Pinpoint the cell where the given text exists, returning its [x, y] midpoint coordinate. 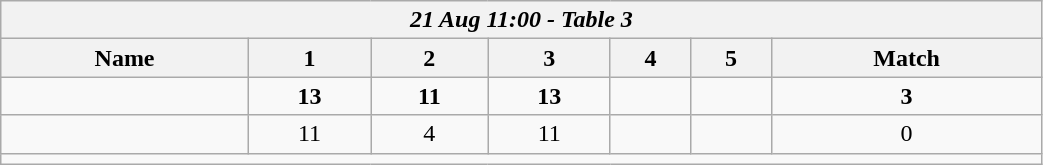
0 [906, 134]
5 [731, 58]
2 [430, 58]
Match [906, 58]
21 Aug 11:00 - Table 3 [522, 20]
Name [125, 58]
1 [309, 58]
